Scan for the cell matching the given text and deliver its (X, Y) coordinate at center. 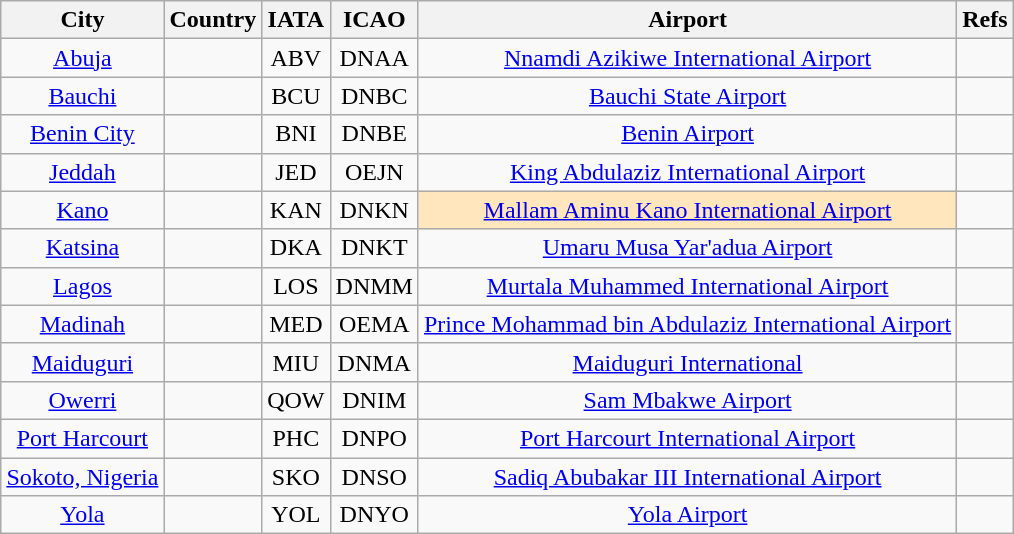
Prince Mohammad bin Abdulaziz International Airport (687, 324)
DNBC (374, 96)
Jeddah (82, 172)
DNIM (374, 400)
Refs (985, 20)
DNBE (374, 134)
SKO (296, 477)
DKA (296, 248)
MIU (296, 362)
DNYO (374, 515)
Murtala Muhammed International Airport (687, 286)
IATA (296, 20)
Country (213, 20)
PHC (296, 438)
Bauchi (82, 96)
BNI (296, 134)
Bauchi State Airport (687, 96)
Sokoto, Nigeria (82, 477)
King Abdulaziz International Airport (687, 172)
DNKT (374, 248)
Maiduguri (82, 362)
OEJN (374, 172)
Owerri (82, 400)
DNMM (374, 286)
LOS (296, 286)
Madinah (82, 324)
Umaru Musa Yar'adua Airport (687, 248)
Abuja (82, 58)
Kano (82, 210)
Airport (687, 20)
City (82, 20)
Nnamdi Azikiwe International Airport (687, 58)
DNMA (374, 362)
Port Harcourt (82, 438)
Sadiq Abubakar III International Airport (687, 477)
Mallam Aminu Kano International Airport (687, 210)
ICAO (374, 20)
Maiduguri International (687, 362)
QOW (296, 400)
Port Harcourt International Airport (687, 438)
Benin Airport (687, 134)
OEMA (374, 324)
DNAA (374, 58)
KAN (296, 210)
Yola (82, 515)
ABV (296, 58)
Benin City (82, 134)
DNKN (374, 210)
Lagos (82, 286)
Sam Mbakwe Airport (687, 400)
JED (296, 172)
BCU (296, 96)
DNSO (374, 477)
YOL (296, 515)
Katsina (82, 248)
DNPO (374, 438)
MED (296, 324)
Yola Airport (687, 515)
